Capture the cell that displays the provided text and extract its [X, Y] central coordinate. 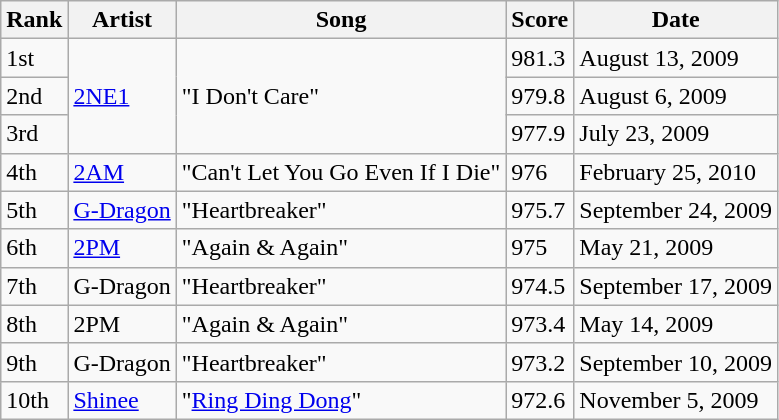
"I Don't Care" [341, 96]
981.3 [540, 58]
September 10, 2009 [676, 362]
976 [540, 172]
2nd [34, 96]
973.2 [540, 362]
July 23, 2009 [676, 134]
6th [34, 248]
Song [341, 20]
November 5, 2009 [676, 400]
1st [34, 58]
Shinee [122, 400]
972.6 [540, 400]
3rd [34, 134]
August 6, 2009 [676, 96]
979.8 [540, 96]
10th [34, 400]
977.9 [540, 134]
2NE1 [122, 96]
Score [540, 20]
"Ring Ding Dong" [341, 400]
August 13, 2009 [676, 58]
4th [34, 172]
5th [34, 210]
September 24, 2009 [676, 210]
975.7 [540, 210]
Artist [122, 20]
973.4 [540, 324]
September 17, 2009 [676, 286]
974.5 [540, 286]
May 14, 2009 [676, 324]
Rank [34, 20]
975 [540, 248]
"Can't Let You Go Even If I Die" [341, 172]
2AM [122, 172]
8th [34, 324]
7th [34, 286]
Date [676, 20]
May 21, 2009 [676, 248]
February 25, 2010 [676, 172]
9th [34, 362]
